Capture the cell that displays the provided text and extract its (x, y) central coordinate. 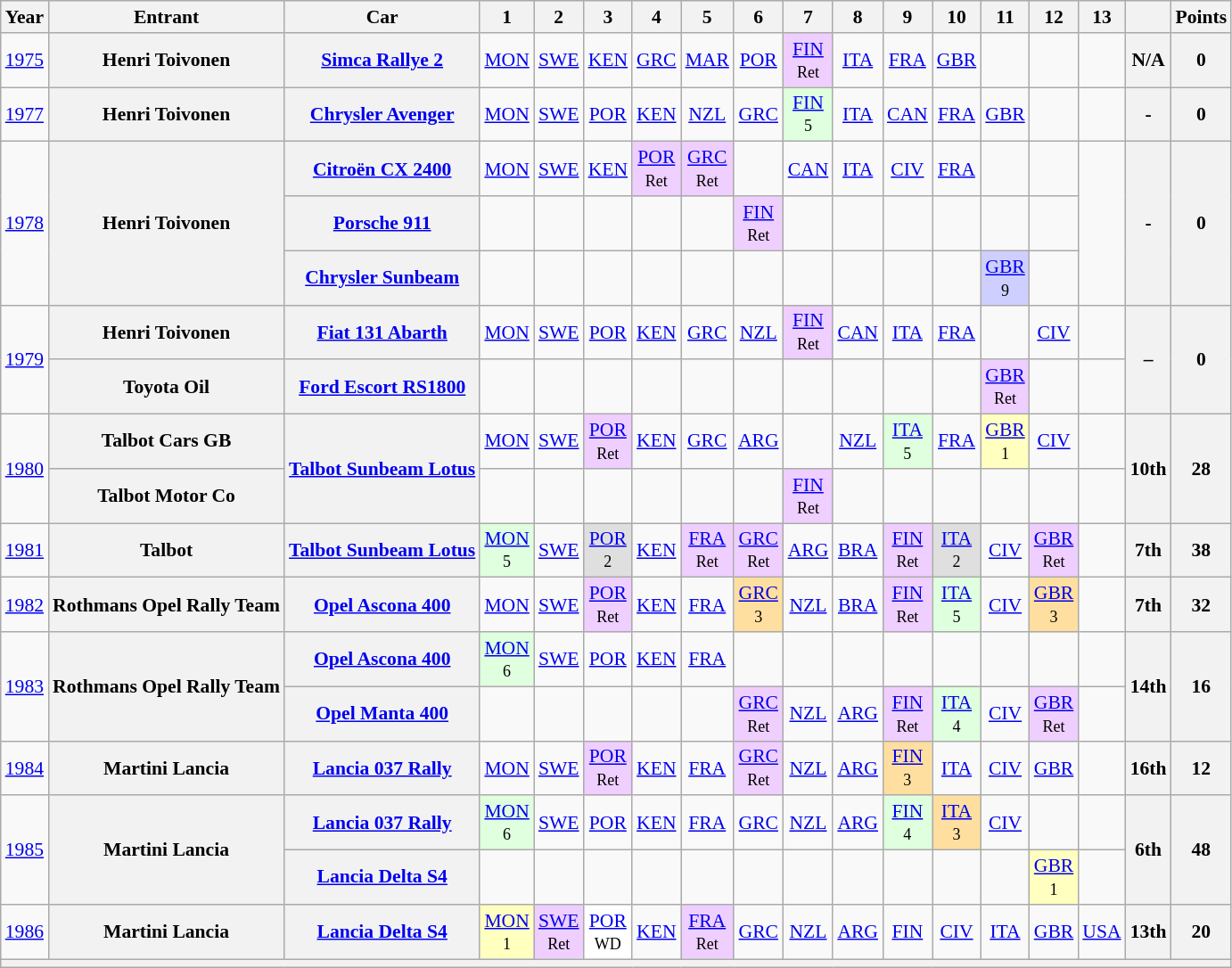
4 (656, 17)
N/A (1148, 61)
MON1 (506, 932)
ITA3 (957, 824)
14th (1148, 686)
7 (809, 17)
8 (858, 17)
Citroën CX 2400 (382, 169)
1980 (25, 469)
Ford Escort RS1800 (382, 387)
1977 (25, 114)
5 (708, 17)
28 (1202, 469)
3 (608, 17)
1979 (25, 359)
1986 (25, 932)
1983 (25, 686)
POR2 (608, 551)
Talbot Motor Co (166, 496)
1982 (25, 604)
1975 (25, 61)
GRC3 (759, 604)
10th (1148, 469)
Year (25, 17)
20 (1202, 932)
MON5 (506, 551)
Toyota Oil (166, 387)
9 (908, 17)
FIN (908, 932)
Points (1202, 17)
11 (1006, 17)
Chrysler Avenger (382, 114)
1981 (25, 551)
1984 (25, 768)
Talbot (166, 551)
ITA2 (957, 551)
GBR9 (1006, 278)
1985 (25, 850)
FIN5 (809, 114)
6th (1148, 850)
Talbot Cars GB (166, 442)
GBR3 (1054, 604)
Opel Manta 400 (382, 713)
13 (1102, 17)
Car (382, 17)
Simca Rallye 2 (382, 61)
10 (957, 17)
Entrant (166, 17)
FIN4 (908, 824)
1978 (25, 223)
6 (759, 17)
Porsche 911 (382, 223)
ITA4 (957, 713)
32 (1202, 604)
2 (559, 17)
16 (1202, 686)
1 (506, 17)
– (1148, 359)
48 (1202, 850)
38 (1202, 551)
SWERet (559, 932)
13th (1148, 932)
16th (1148, 768)
PORWD (608, 932)
Fiat 131 Abarth (382, 332)
FIN3 (908, 768)
Chrysler Sunbeam (382, 278)
USA (1102, 932)
MAR (708, 61)
